Return (X, Y) of the center of cell containing provided text 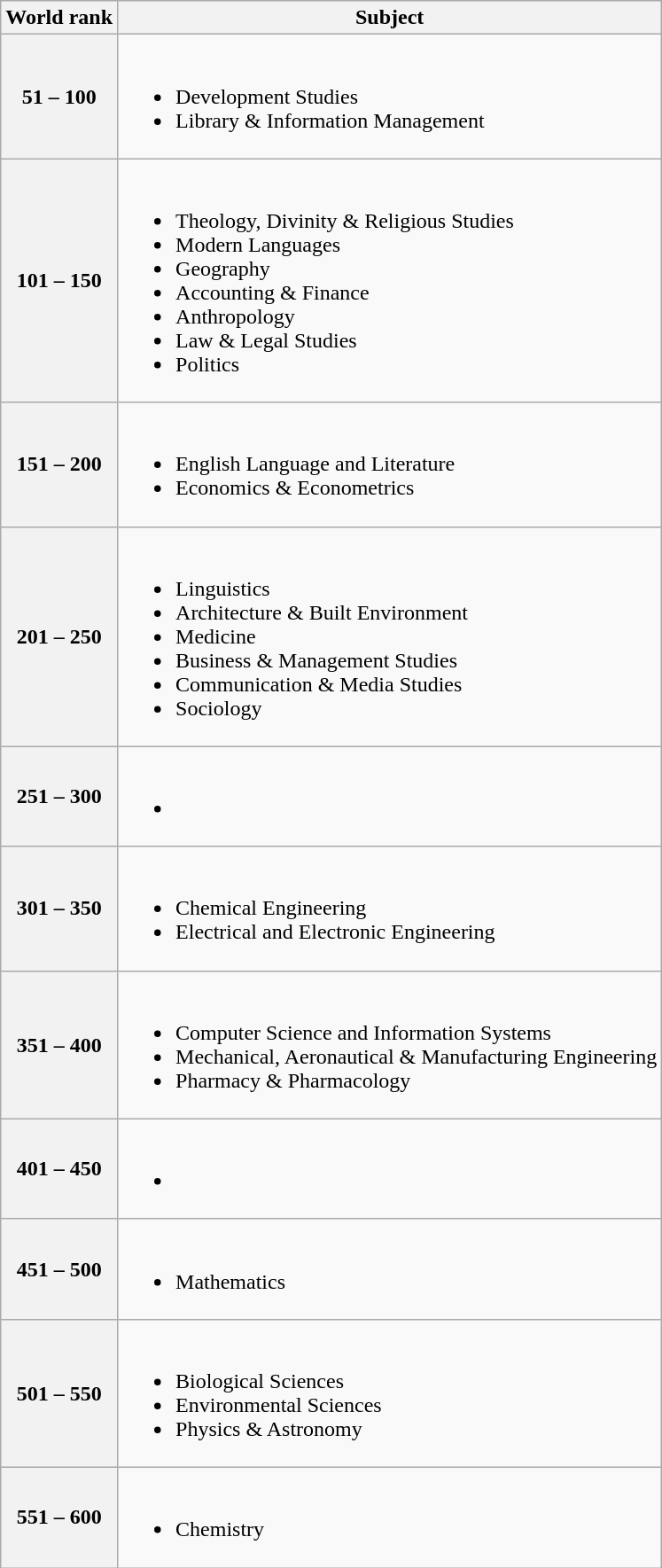
51 – 100 (59, 97)
301 – 350 (59, 909)
World rank (59, 18)
Computer Science and Information SystemsMechanical, Aeronautical & Manufacturing EngineeringPharmacy & Pharmacology (390, 1044)
Development StudiesLibrary & Information Management (390, 97)
Subject (390, 18)
151 – 200 (59, 464)
201 – 250 (59, 636)
English Language and LiteratureEconomics & Econometrics (390, 464)
451 – 500 (59, 1269)
Chemical EngineeringElectrical and Electronic Engineering (390, 909)
251 – 300 (59, 796)
LinguisticsArchitecture & Built EnvironmentMedicineBusiness & Management StudiesCommunication & Media StudiesSociology (390, 636)
551 – 600 (59, 1517)
351 – 400 (59, 1044)
401 – 450 (59, 1168)
501 – 550 (59, 1393)
Chemistry (390, 1517)
101 – 150 (59, 280)
Biological SciencesEnvironmental SciencesPhysics & Astronomy (390, 1393)
Theology, Divinity & Religious StudiesModern LanguagesGeographyAccounting & FinanceAnthropologyLaw & Legal StudiesPolitics (390, 280)
Mathematics (390, 1269)
